Return the [X, Y] coordinate for the center point of the cell that contains the specified text.  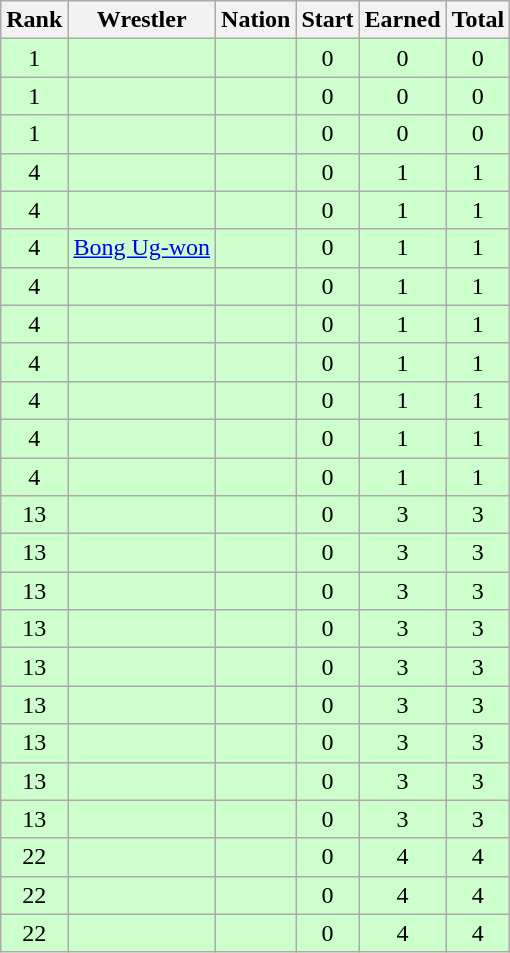
Start [328, 20]
Bong Ug-won [142, 248]
Total [478, 20]
Wrestler [142, 20]
Earned [402, 20]
Nation [256, 20]
Rank [34, 20]
